Determine the (X, Y) coordinate at the center of the cell enclosing the given text.  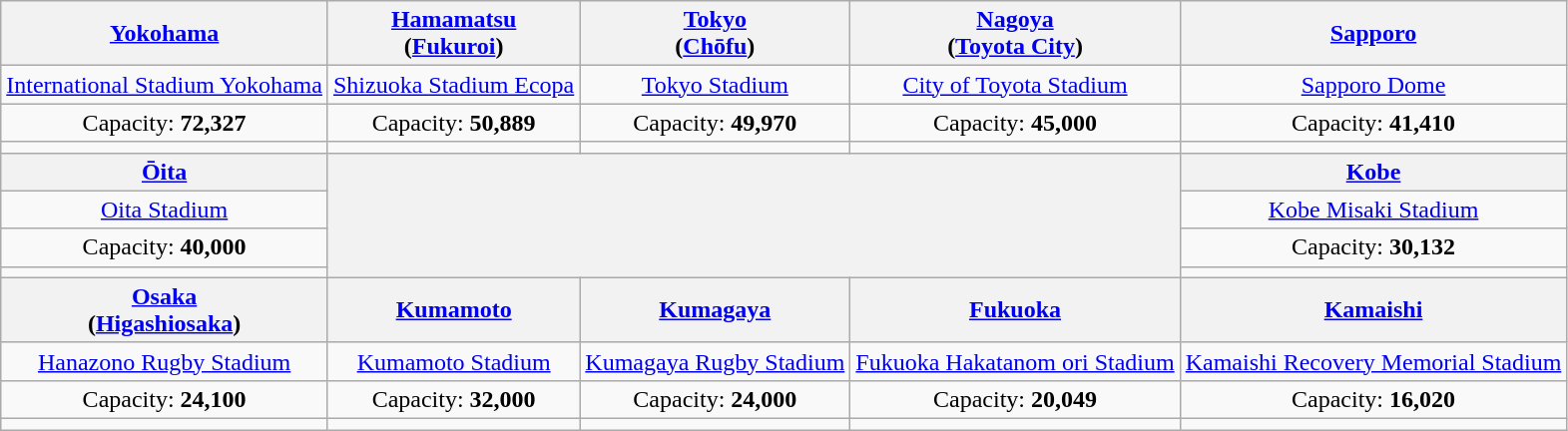
Shizuoka Stadium Ecopa (453, 85)
Tokyo Stadium (715, 85)
Tokyo(Chōfu) (715, 34)
Sapporo Dome (1373, 85)
Capacity: 40,000 (165, 247)
Capacity: 41,410 (1373, 123)
Kamaishi (1373, 309)
Yokohama (165, 34)
Hanazono Rugby Stadium (165, 361)
Capacity: 72,327 (165, 123)
Oita Stadium (165, 210)
Capacity: 24,100 (165, 399)
Fukuoka Hakatanom ori Stadium (1015, 361)
Kobe (1373, 172)
Fukuoka (1015, 309)
Sapporo (1373, 34)
Capacity: 32,000 (453, 399)
Osaka(Higashiosaka) (165, 309)
Kobe Misaki Stadium (1373, 210)
Kumamoto Stadium (453, 361)
Capacity: 50,889 (453, 123)
Kumagaya (715, 309)
Kumagaya Rugby Stadium (715, 361)
Capacity: 30,132 (1373, 247)
Capacity: 20,049 (1015, 399)
Kamaishi Recovery Memorial Stadium (1373, 361)
Ōita (165, 172)
International Stadium Yokohama (165, 85)
Capacity: 24,000 (715, 399)
Kumamoto (453, 309)
Capacity: 16,020 (1373, 399)
Capacity: 45,000 (1015, 123)
Capacity: 49,970 (715, 123)
City of Toyota Stadium (1015, 85)
Nagoya(Toyota City) (1015, 34)
Hamamatsu(Fukuroi) (453, 34)
